Extract the (X, Y) coordinate from the center of the cell holding the provided text.  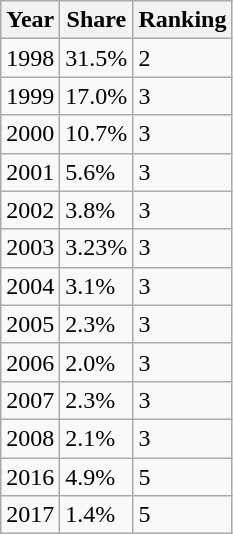
3.8% (96, 210)
2017 (30, 515)
Ranking (182, 20)
1999 (30, 96)
1998 (30, 58)
2000 (30, 134)
5.6% (96, 172)
2.0% (96, 362)
4.9% (96, 477)
2001 (30, 172)
2016 (30, 477)
3.23% (96, 248)
17.0% (96, 96)
2008 (30, 438)
10.7% (96, 134)
2003 (30, 248)
2002 (30, 210)
31.5% (96, 58)
2 (182, 58)
2004 (30, 286)
2.1% (96, 438)
1.4% (96, 515)
Year (30, 20)
Share (96, 20)
2007 (30, 400)
2006 (30, 362)
3.1% (96, 286)
2005 (30, 324)
